Scan for the cell matching the given text and deliver its [X, Y] coordinate at center. 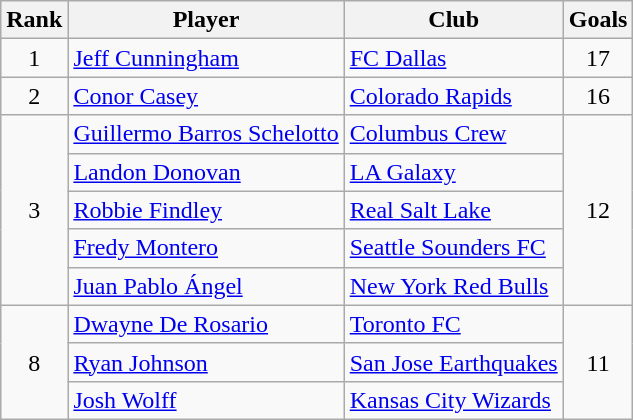
1 [34, 58]
Josh Wolff [206, 400]
Seattle Sounders FC [454, 248]
17 [598, 58]
11 [598, 362]
16 [598, 96]
Kansas City Wizards [454, 400]
LA Galaxy [454, 172]
Robbie Findley [206, 210]
2 [34, 96]
New York Red Bulls [454, 286]
12 [598, 210]
Fredy Montero [206, 248]
Colorado Rapids [454, 96]
Conor Casey [206, 96]
Dwayne De Rosario [206, 324]
Toronto FC [454, 324]
8 [34, 362]
Columbus Crew [454, 134]
San Jose Earthquakes [454, 362]
FC Dallas [454, 58]
Ryan Johnson [206, 362]
Real Salt Lake [454, 210]
Juan Pablo Ángel [206, 286]
Club [454, 20]
3 [34, 210]
Goals [598, 20]
Player [206, 20]
Landon Donovan [206, 172]
Rank [34, 20]
Jeff Cunningham [206, 58]
Guillermo Barros Schelotto [206, 134]
